Output the (X, Y) coordinate of the center of the cell containing the given text.  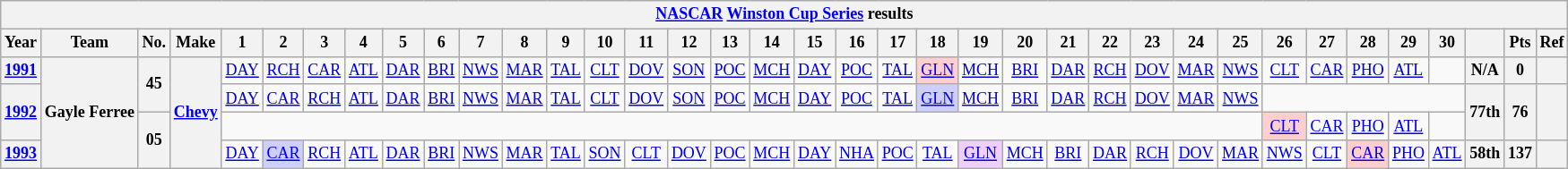
77th (1485, 112)
Team (90, 43)
Gayle Ferree (90, 113)
28 (1368, 43)
1991 (22, 70)
76 (1520, 112)
21 (1069, 43)
NASCAR Winston Cup Series results (784, 14)
1 (242, 43)
4 (364, 43)
20 (1025, 43)
30 (1447, 43)
N/A (1485, 70)
137 (1520, 154)
29 (1409, 43)
19 (981, 43)
23 (1152, 43)
26 (1284, 43)
24 (1196, 43)
22 (1110, 43)
2 (283, 43)
1993 (22, 154)
5 (403, 43)
13 (730, 43)
12 (689, 43)
18 (938, 43)
1992 (22, 112)
27 (1327, 43)
Year (22, 43)
05 (154, 139)
58th (1485, 154)
25 (1241, 43)
10 (604, 43)
16 (857, 43)
14 (772, 43)
Make (195, 43)
No. (154, 43)
45 (154, 84)
3 (325, 43)
15 (815, 43)
Pts (1520, 43)
11 (646, 43)
9 (566, 43)
0 (1520, 70)
6 (441, 43)
Ref (1552, 43)
Chevy (195, 113)
NHA (857, 154)
8 (524, 43)
17 (897, 43)
7 (481, 43)
